From the cell containing the given text, extract its center point as [x, y] coordinate. 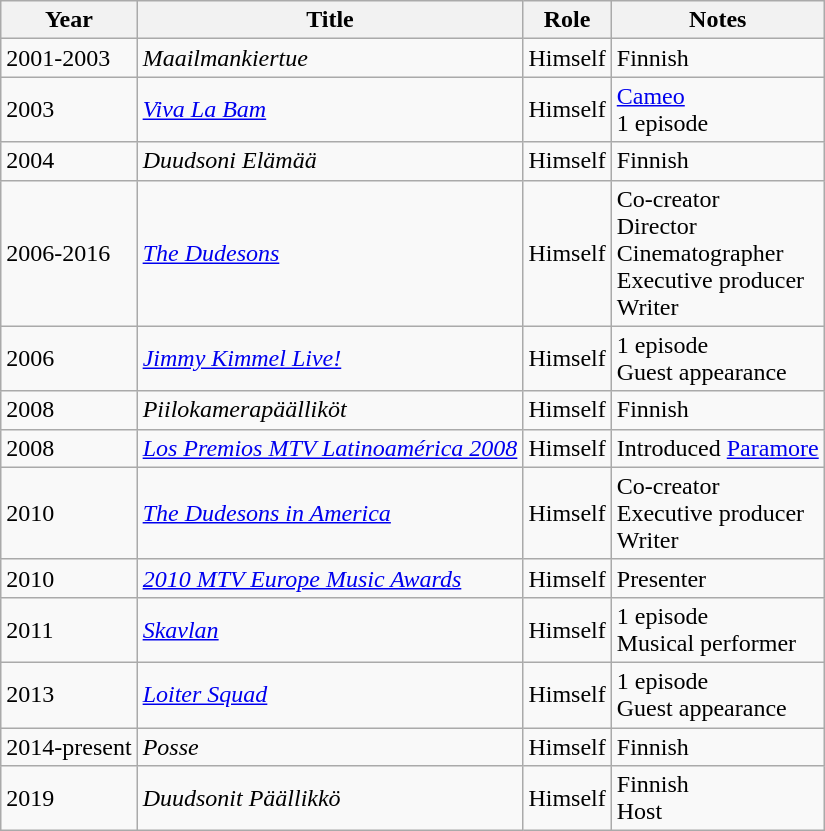
2014-present [69, 747]
Notes [718, 20]
2010 MTV Europe Music Awards [330, 578]
Presenter [718, 578]
Year [69, 20]
2006-2016 [69, 253]
Title [330, 20]
Jimmy Kimmel Live! [330, 358]
2003 [69, 110]
Role [567, 20]
FinnishHost [718, 798]
Posse [330, 747]
The Dudesons in America [330, 513]
Introduced Paramore [718, 448]
1 episodeMusical performer [718, 630]
Maailmankiertue [330, 58]
Duudsonit Päällikkö [330, 798]
Los Premios MTV Latinoamérica 2008 [330, 448]
2001-2003 [69, 58]
Viva La Bam [330, 110]
Loiter Squad [330, 694]
2019 [69, 798]
Cameo1 episode [718, 110]
Skavlan [330, 630]
Piilokamerapäälliköt [330, 410]
2013 [69, 694]
2011 [69, 630]
Duudsoni Elämää [330, 161]
2004 [69, 161]
Co-creatorExecutive producerWriter [718, 513]
The Dudesons [330, 253]
Co-creatorDirectorCinematographerExecutive producerWriter [718, 253]
2006 [69, 358]
